From the cell containing the given text, extract its center point as (x, y) coordinate. 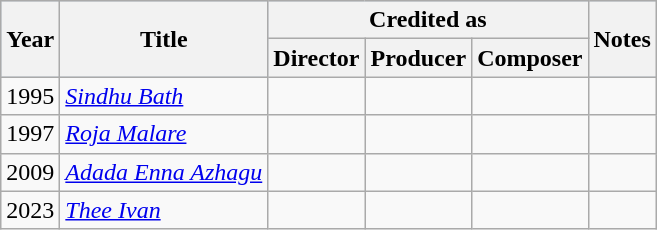
Credited as (428, 20)
Year (30, 39)
Composer (530, 58)
Director (316, 58)
2023 (30, 210)
2009 (30, 172)
Producer (418, 58)
Sindhu Bath (164, 96)
Adada Enna Azhagu (164, 172)
Notes (622, 39)
Roja Malare (164, 134)
Title (164, 39)
Thee Ivan (164, 210)
1995 (30, 96)
1997 (30, 134)
